Detect which cell encompasses the target text, then output its (x, y) center coordinate. 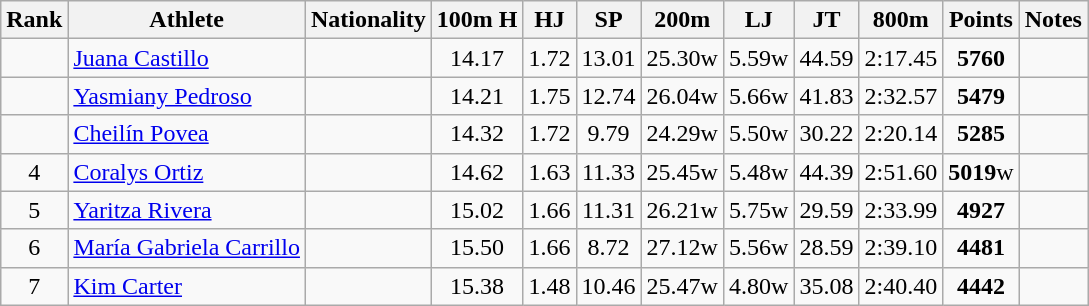
44.59 (826, 58)
JT (826, 20)
5.75w (758, 210)
8.72 (608, 248)
15.02 (477, 210)
11.31 (608, 210)
25.30w (682, 58)
Coralys Ortiz (187, 172)
14.21 (477, 96)
25.47w (682, 286)
1.75 (550, 96)
5.50w (758, 134)
35.08 (826, 286)
Athlete (187, 20)
1.63 (550, 172)
SP (608, 20)
5760 (981, 58)
2:39.10 (901, 248)
Notes (1053, 20)
2:17.45 (901, 58)
2:20.14 (901, 134)
5.66w (758, 96)
4927 (981, 210)
2:40.40 (901, 286)
100m H (477, 20)
9.79 (608, 134)
2:51.60 (901, 172)
44.39 (826, 172)
LJ (758, 20)
5285 (981, 134)
200m (682, 20)
26.04w (682, 96)
1.48 (550, 286)
5.48w (758, 172)
HJ (550, 20)
14.62 (477, 172)
15.50 (477, 248)
41.83 (826, 96)
4 (34, 172)
Nationality (368, 20)
4.80w (758, 286)
María Gabriela Carrillo (187, 248)
6 (34, 248)
Yasmiany Pedroso (187, 96)
24.29w (682, 134)
Rank (34, 20)
28.59 (826, 248)
2:32.57 (901, 96)
4442 (981, 286)
14.32 (477, 134)
12.74 (608, 96)
5.59w (758, 58)
Yaritza Rivera (187, 210)
14.17 (477, 58)
4481 (981, 248)
7 (34, 286)
Juana Castillo (187, 58)
26.21w (682, 210)
25.45w (682, 172)
800m (901, 20)
29.59 (826, 210)
5019w (981, 172)
Cheilín Povea (187, 134)
15.38 (477, 286)
2:33.99 (901, 210)
5 (34, 210)
5479 (981, 96)
27.12w (682, 248)
13.01 (608, 58)
11.33 (608, 172)
10.46 (608, 286)
5.56w (758, 248)
30.22 (826, 134)
Kim Carter (187, 286)
Points (981, 20)
